Find where the given text appears and provide that cell's center as (X, Y) coordinate. 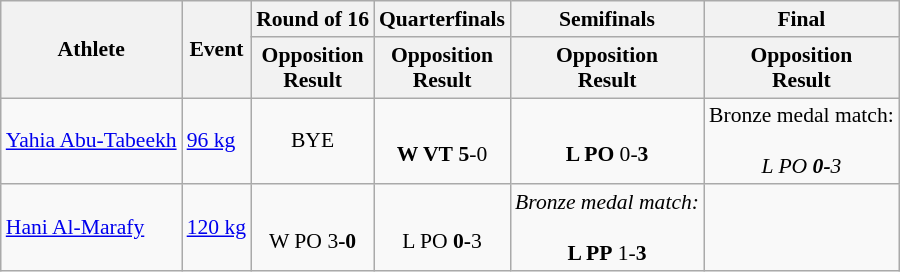
Final (802, 19)
Athlete (92, 50)
Semifinals (607, 19)
W VT 5-0 (442, 142)
W PO 3-0 (312, 228)
Hani Al-Marafy (92, 228)
120 kg (216, 228)
Quarterfinals (442, 19)
BYE (312, 142)
Bronze medal match:L PP 1-3 (607, 228)
Round of 16 (312, 19)
Bronze medal match:L PO 0-3 (802, 142)
Event (216, 50)
96 kg (216, 142)
Yahia Abu-Tabeekh (92, 142)
